Detect which cell encompasses the target text, then output its [X, Y] center coordinate. 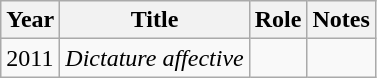
2011 [30, 58]
Year [30, 20]
Notes [341, 20]
Title [154, 20]
Dictature affective [154, 58]
Role [278, 20]
